Scan for the cell matching the given text and deliver its [x, y] coordinate at center. 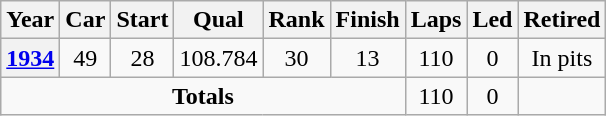
Totals [203, 96]
108.784 [218, 58]
1934 [30, 58]
Year [30, 20]
Led [492, 20]
28 [142, 58]
Rank [296, 20]
In pits [562, 58]
13 [368, 58]
Finish [368, 20]
Qual [218, 20]
Car [86, 20]
Laps [436, 20]
49 [86, 58]
Start [142, 20]
Retired [562, 20]
30 [296, 58]
